Find where the given text appears and provide that cell's center as [X, Y] coordinate. 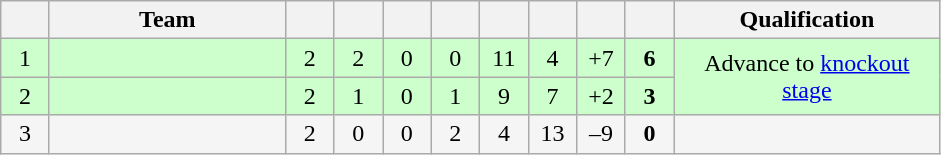
6 [650, 58]
7 [552, 96]
–9 [602, 134]
9 [504, 96]
11 [504, 58]
Team [167, 20]
13 [552, 134]
+7 [602, 58]
+2 [602, 96]
Qualification [807, 20]
Advance to knockout stage [807, 77]
